Provide the (X, Y) coordinate of the cell's center where the given text is located.  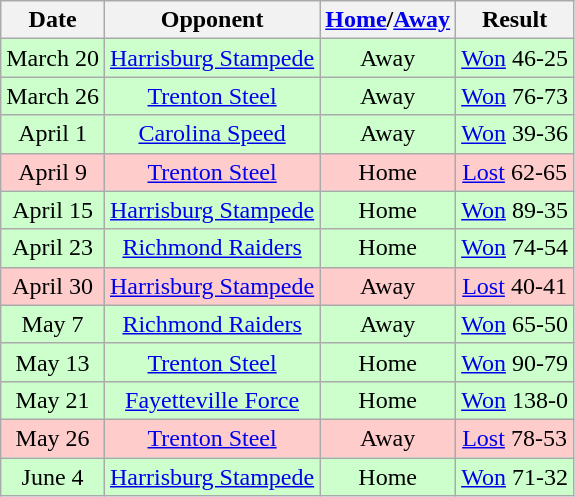
April 1 (53, 134)
Won 39-36 (515, 134)
April 23 (53, 248)
May 13 (53, 362)
Home/Away (388, 20)
Lost 62-65 (515, 172)
Won 46-25 (515, 58)
Won 89-35 (515, 210)
Lost 40-41 (515, 286)
April 9 (53, 172)
Result (515, 20)
March 26 (53, 96)
April 15 (53, 210)
Lost 78-53 (515, 438)
Date (53, 20)
Won 138-0 (515, 400)
Fayetteville Force (212, 400)
Won 90-79 (515, 362)
Won 76-73 (515, 96)
March 20 (53, 58)
April 30 (53, 286)
Opponent (212, 20)
May 26 (53, 438)
Carolina Speed (212, 134)
Won 65-50 (515, 324)
May 7 (53, 324)
Won 74-54 (515, 248)
Won 71-32 (515, 477)
May 21 (53, 400)
June 4 (53, 477)
